Search for the cell housing the specified text and yield its [x, y] center coordinate. 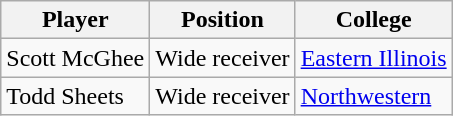
Northwestern [374, 96]
Todd Sheets [76, 96]
College [374, 20]
Eastern Illinois [374, 58]
Player [76, 20]
Scott McGhee [76, 58]
Position [222, 20]
